Find where the given text appears and provide that cell's center as [x, y] coordinate. 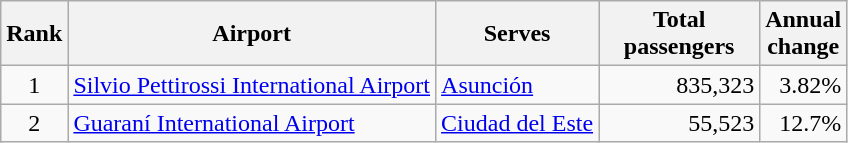
Ciudad del Este [518, 123]
55,523 [680, 123]
Guaraní International Airport [252, 123]
2 [34, 123]
835,323 [680, 85]
Totalpassengers [680, 34]
Annualchange [804, 34]
Airport [252, 34]
Rank [34, 34]
3.82% [804, 85]
Silvio Pettirossi International Airport [252, 85]
Asunción [518, 85]
1 [34, 85]
Serves [518, 34]
12.7% [804, 123]
